Capture the cell that displays the provided text and extract its (x, y) central coordinate. 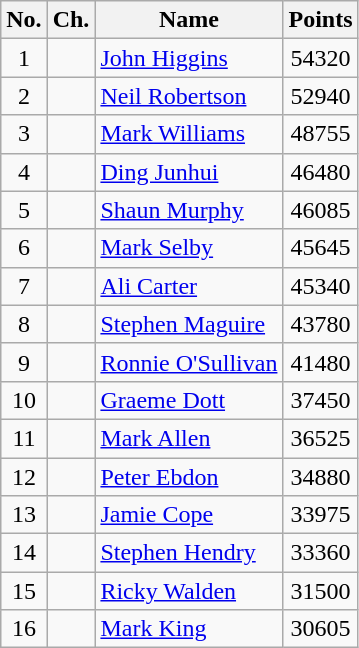
15 (24, 591)
16 (24, 629)
1 (24, 58)
6 (24, 248)
Mark Williams (189, 134)
45645 (320, 248)
Mark Allen (189, 438)
Stephen Maguire (189, 324)
No. (24, 20)
2 (24, 96)
14 (24, 553)
8 (24, 324)
Ali Carter (189, 286)
Neil Robertson (189, 96)
Ding Junhui (189, 172)
33360 (320, 553)
11 (24, 438)
43780 (320, 324)
Ronnie O'Sullivan (189, 362)
Mark King (189, 629)
48755 (320, 134)
34880 (320, 477)
37450 (320, 400)
5 (24, 210)
Mark Selby (189, 248)
Ricky Walden (189, 591)
13 (24, 515)
12 (24, 477)
46085 (320, 210)
Name (189, 20)
Stephen Hendry (189, 553)
Peter Ebdon (189, 477)
54320 (320, 58)
10 (24, 400)
Shaun Murphy (189, 210)
Points (320, 20)
9 (24, 362)
45340 (320, 286)
31500 (320, 591)
36525 (320, 438)
Graeme Dott (189, 400)
52940 (320, 96)
4 (24, 172)
3 (24, 134)
7 (24, 286)
Ch. (71, 20)
46480 (320, 172)
30605 (320, 629)
41480 (320, 362)
John Higgins (189, 58)
33975 (320, 515)
Jamie Cope (189, 515)
